Determine the [x, y] coordinate at the center of the cell enclosing the given text.  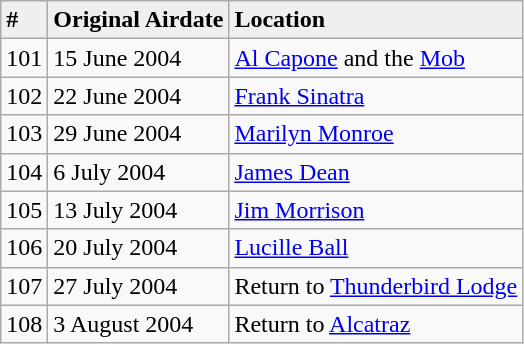
# [24, 20]
Return to Alcatraz [376, 324]
Frank Sinatra [376, 96]
104 [24, 172]
101 [24, 58]
13 July 2004 [138, 210]
Location [376, 20]
Al Capone and the Mob [376, 58]
Marilyn Monroe [376, 134]
Original Airdate [138, 20]
22 June 2004 [138, 96]
27 July 2004 [138, 286]
107 [24, 286]
106 [24, 248]
20 July 2004 [138, 248]
6 July 2004 [138, 172]
105 [24, 210]
Return to Thunderbird Lodge [376, 286]
29 June 2004 [138, 134]
15 June 2004 [138, 58]
102 [24, 96]
3 August 2004 [138, 324]
Jim Morrison [376, 210]
James Dean [376, 172]
Lucille Ball [376, 248]
103 [24, 134]
108 [24, 324]
